Search for the cell housing the specified text and yield its (X, Y) center coordinate. 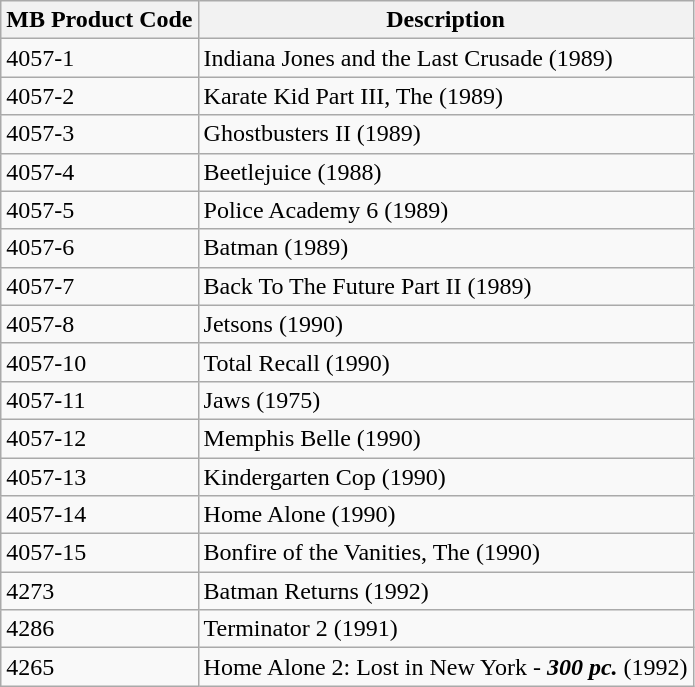
Jaws (1975) (446, 400)
Batman Returns (1992) (446, 591)
Jetsons (1990) (446, 324)
4057-7 (100, 286)
Police Academy 6 (1989) (446, 210)
4057-14 (100, 515)
4057-15 (100, 553)
4286 (100, 629)
4057-10 (100, 362)
Memphis Belle (1990) (446, 438)
Description (446, 20)
Ghostbusters II (1989) (446, 134)
Batman (1989) (446, 248)
4057-6 (100, 248)
Indiana Jones and the Last Crusade (1989) (446, 58)
4057-2 (100, 96)
Beetlejuice (1988) (446, 172)
4057-5 (100, 210)
MB Product Code (100, 20)
4057-4 (100, 172)
4057-12 (100, 438)
Karate Kid Part III, The (1989) (446, 96)
4057-3 (100, 134)
4273 (100, 591)
Terminator 2 (1991) (446, 629)
Home Alone 2: Lost in New York - 300 pc. (1992) (446, 667)
4057-13 (100, 477)
Bonfire of the Vanities, The (1990) (446, 553)
4057-1 (100, 58)
Back To The Future Part II (1989) (446, 286)
4265 (100, 667)
4057-11 (100, 400)
Kindergarten Cop (1990) (446, 477)
Home Alone (1990) (446, 515)
Total Recall (1990) (446, 362)
4057-8 (100, 324)
